Locate the cell with the specified text and output its (x, y) center coordinate. 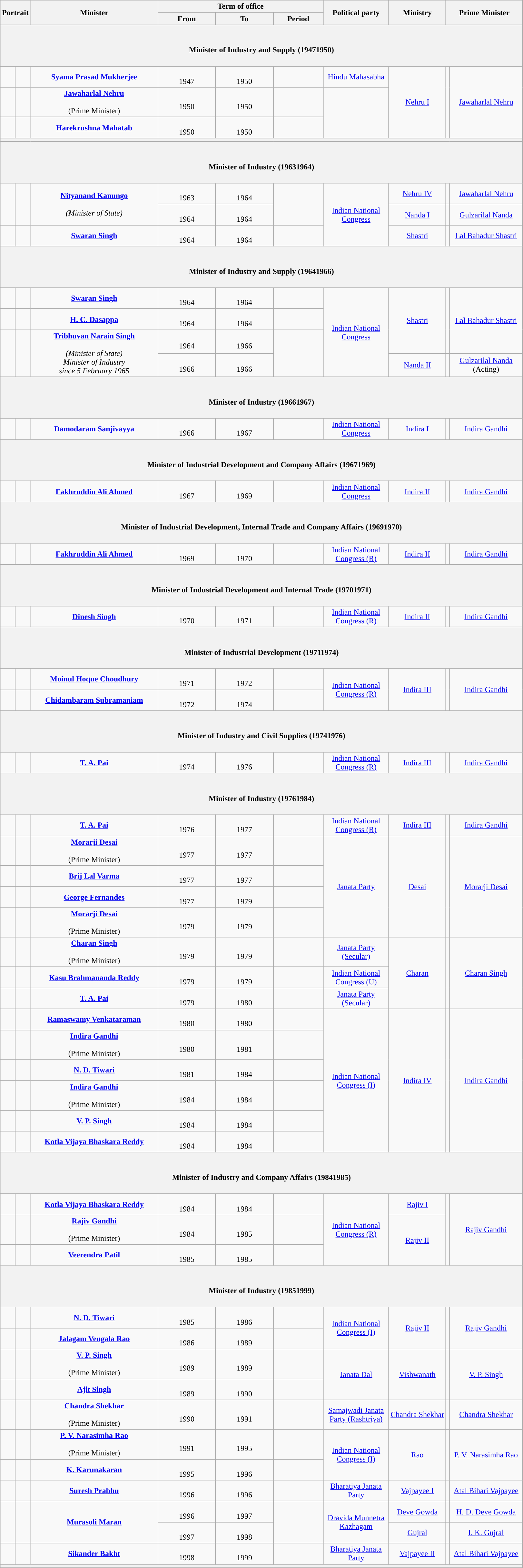
Nehru IV (417, 194)
Indian National Congress (U) (356, 978)
Samajwadi Janata Party (Rashtriya) (356, 1415)
Dravida Munnetra Kazhagam (356, 1522)
Indira IV (417, 1081)
1947 (186, 77)
Minister of Industry (19661967) (261, 397)
Minister (94, 13)
H. C. Dasappa (94, 319)
Vajpayee I (417, 1491)
Moinul Hoque Choudhury (94, 679)
Indira I (417, 429)
V. P. Singh(Prime Minister) (94, 1364)
P. V. Narasimha Rao(Prime Minister) (94, 1444)
Janata Dal (356, 1374)
Kasu Brahmananda Reddy (94, 978)
From (186, 19)
Minister of Industrial Development and Company Affairs (19671969) (261, 460)
Damodaram Sanjivayya (94, 429)
Charan Singh (486, 973)
K. Karunakaran (94, 1470)
Minister of Industry and Supply (19471950) (261, 46)
Rajiv I (417, 1204)
Nehru I (417, 102)
Deve Gowda (417, 1512)
Chandra Shekhar(Prime Minister) (94, 1415)
Jalagam Vengala Rao (94, 1338)
Morarji Desai (486, 887)
P. V. Narasimha Rao (486, 1455)
Ministry (417, 13)
Brij Lal Varma (94, 876)
Murasoli Maran (94, 1522)
Jawaharlal Nehru(Prime Minister) (94, 102)
George Fernandes (94, 897)
Chidambaram Subramaniam (94, 700)
Veerendra Patil (94, 1255)
Gulzarilal Nanda (486, 215)
Gulzarilal Nanda(Acting) (486, 365)
Minister of Industry and Supply (19641966) (261, 267)
Political party (356, 13)
Harekrushna Mahatab (94, 128)
Period (299, 19)
Sikander Bakht (94, 1554)
Rajiv Gandhi(Prime Minister) (94, 1230)
Minister of Industrial Development, Internal Trade and Company Affairs (19691970) (261, 523)
Rao (417, 1455)
Desai (417, 887)
Tribhuvan Narain Singh(Minister of State)Minister of Industrysince 5 February 1965 (94, 353)
Hindu Mahasabha (356, 77)
Minister of Industrial Development (19711974) (261, 648)
Vajpayee II (417, 1554)
Term of office (241, 6)
Minister of Industrial Development and Internal Trade (19701971) (261, 585)
Nanda I (417, 215)
Charan Singh(Prime Minister) (94, 952)
Charan (417, 973)
1999 (244, 1554)
Portrait (15, 13)
Nityanand Kanungo(Minister of State) (94, 204)
Ramaswamy Venkataraman (94, 1020)
Suresh Prabhu (94, 1491)
Gujral (417, 1533)
Dinesh Singh (94, 617)
Minister of Industry (19761984) (261, 794)
Syama Prasad Mukherjee (94, 77)
To (244, 19)
Ajit Singh (94, 1389)
1963 (186, 194)
Vishwanath (417, 1374)
I. K. Gujral (486, 1533)
Minister of Industry and Civil Supplies (19741976) (261, 732)
Nanda II (417, 365)
Prime Minister (484, 13)
Minister of Industry (19851999) (261, 1286)
H. D. Deve Gowda (486, 1512)
Janata Party (356, 887)
Minister of Industry and Company Affairs (19841985) (261, 1173)
Minister of Industry (19631964) (261, 163)
